For the text-containing cell, return its midpoint in (x, y) coordinate format. 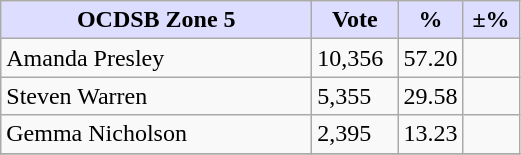
OCDSB Zone 5 (156, 20)
% (430, 20)
Amanda Presley (156, 58)
29.58 (430, 96)
2,395 (355, 134)
10,356 (355, 58)
57.20 (430, 58)
5,355 (355, 96)
Vote (355, 20)
13.23 (430, 134)
±% (491, 20)
Gemma Nicholson (156, 134)
Steven Warren (156, 96)
